Return the [x, y] coordinate for the center point of the cell that contains the specified text.  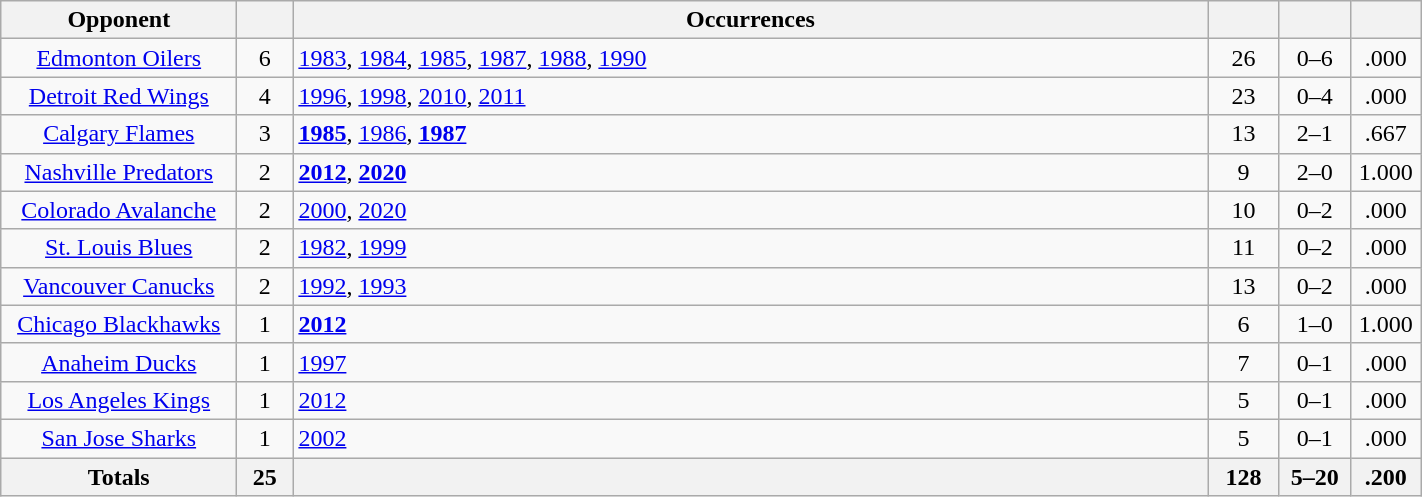
25 [265, 477]
0–6 [1314, 58]
9 [1244, 172]
0–4 [1314, 96]
1983, 1984, 1985, 1987, 1988, 1990 [750, 58]
Detroit Red Wings [119, 96]
San Jose Sharks [119, 438]
11 [1244, 248]
Los Angeles Kings [119, 400]
Opponent [119, 20]
Nashville Predators [119, 172]
1992, 1993 [750, 286]
Totals [119, 477]
Anaheim Ducks [119, 362]
1997 [750, 362]
.200 [1386, 477]
1–0 [1314, 324]
.667 [1386, 134]
Colorado Avalanche [119, 210]
23 [1244, 96]
4 [265, 96]
3 [265, 134]
1982, 1999 [750, 248]
10 [1244, 210]
2–0 [1314, 172]
Occurrences [750, 20]
Edmonton Oilers [119, 58]
2–1 [1314, 134]
2012, 2020 [750, 172]
Vancouver Canucks [119, 286]
128 [1244, 477]
2002 [750, 438]
Calgary Flames [119, 134]
Chicago Blackhawks [119, 324]
7 [1244, 362]
2000, 2020 [750, 210]
5–20 [1314, 477]
St. Louis Blues [119, 248]
1985, 1986, 1987 [750, 134]
1996, 1998, 2010, 2011 [750, 96]
26 [1244, 58]
